Scan for the cell matching the given text and deliver its (X, Y) coordinate at center. 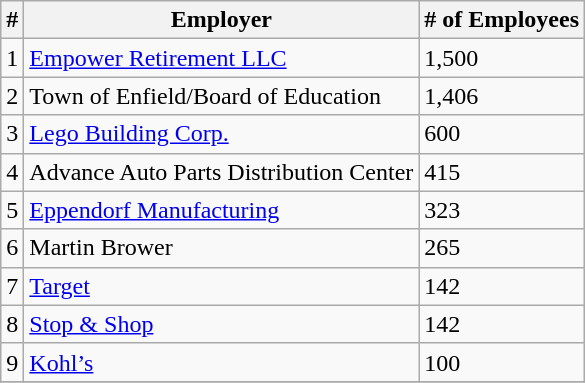
6 (12, 248)
# of Employees (502, 20)
Advance Auto Parts Distribution Center (222, 172)
1 (12, 58)
Kohl’s (222, 362)
265 (502, 248)
Stop & Shop (222, 324)
Empower Retirement LLC (222, 58)
Martin Brower (222, 248)
Employer (222, 20)
100 (502, 362)
600 (502, 134)
1,406 (502, 96)
Target (222, 286)
4 (12, 172)
323 (502, 210)
415 (502, 172)
# (12, 20)
3 (12, 134)
Lego Building Corp. (222, 134)
5 (12, 210)
2 (12, 96)
9 (12, 362)
7 (12, 286)
8 (12, 324)
Eppendorf Manufacturing (222, 210)
1,500 (502, 58)
Town of Enfield/Board of Education (222, 96)
